Output the [x, y] coordinate of the center of the cell containing the given text.  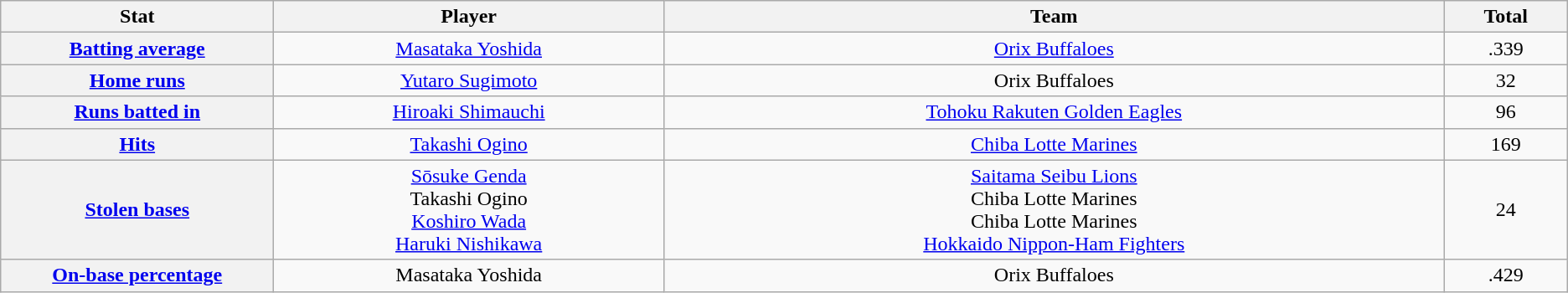
Runs batted in [137, 112]
Stolen bases [137, 209]
Yutaro Sugimoto [469, 80]
96 [1506, 112]
Total [1506, 17]
Hits [137, 144]
Takashi Ogino [469, 144]
Stat [137, 17]
On-base percentage [137, 275]
Sōsuke Genda Takashi Ogino Koshiro Wada Haruki Nishikawa [469, 209]
Tohoku Rakuten Golden Eagles [1055, 112]
24 [1506, 209]
Chiba Lotte Marines [1055, 144]
Team [1055, 17]
.339 [1506, 49]
Player [469, 17]
Home runs [137, 80]
Hiroaki Shimauchi [469, 112]
169 [1506, 144]
32 [1506, 80]
Saitama Seibu Lions Chiba Lotte Marines Chiba Lotte Marines Hokkaido Nippon-Ham Fighters [1055, 209]
.429 [1506, 275]
Batting average [137, 49]
